Output the (X, Y) coordinate of the center of the cell containing the given text.  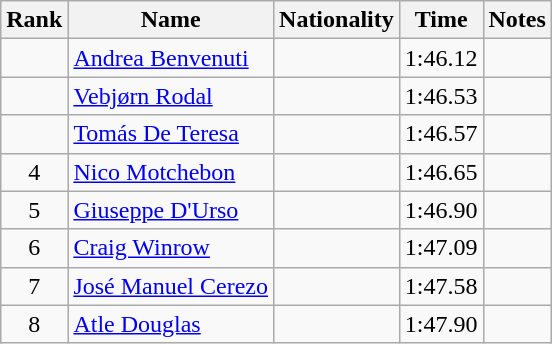
Giuseppe D'Urso (171, 210)
Rank (34, 20)
1:46.53 (441, 96)
Nationality (337, 20)
1:46.57 (441, 134)
1:47.09 (441, 248)
4 (34, 172)
1:47.58 (441, 286)
Vebjørn Rodal (171, 96)
Name (171, 20)
7 (34, 286)
1:46.12 (441, 58)
José Manuel Cerezo (171, 286)
Tomás De Teresa (171, 134)
Craig Winrow (171, 248)
8 (34, 324)
Time (441, 20)
Notes (517, 20)
6 (34, 248)
Atle Douglas (171, 324)
5 (34, 210)
Nico Motchebon (171, 172)
1:47.90 (441, 324)
1:46.90 (441, 210)
Andrea Benvenuti (171, 58)
1:46.65 (441, 172)
